For the text-containing cell, return its midpoint in (x, y) coordinate format. 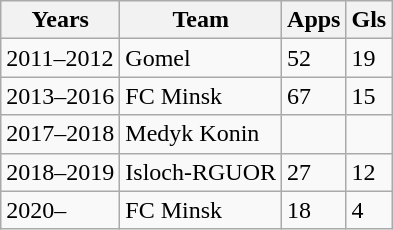
Apps (314, 20)
12 (369, 172)
18 (314, 210)
Years (60, 20)
2011–2012 (60, 58)
2017–2018 (60, 134)
2018–2019 (60, 172)
Medyk Konin (201, 134)
19 (369, 58)
27 (314, 172)
67 (314, 96)
Gomel (201, 58)
15 (369, 96)
4 (369, 210)
2020– (60, 210)
Team (201, 20)
52 (314, 58)
2013–2016 (60, 96)
Gls (369, 20)
Isloch-RGUOR (201, 172)
